Identify which cell holds the provided text, then report its (x, y) central coordinate. 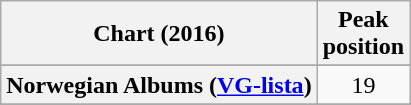
19 (363, 85)
Chart (2016) (159, 34)
Norwegian Albums (VG-lista) (159, 85)
Peak position (363, 34)
